For the text-containing cell, return its midpoint in [X, Y] coordinate format. 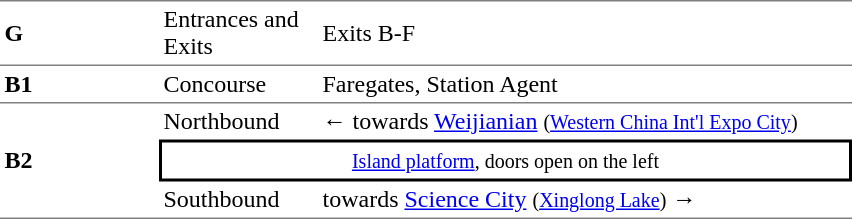
Faregates, Station Agent [585, 85]
Concourse [238, 85]
B1 [80, 85]
Exits B-F [585, 33]
← towards Weijianian (Western China Int'l Expo City) [585, 122]
Northbound [238, 122]
G [80, 33]
Island platform, doors open on the left [506, 161]
Entrances and Exits [238, 33]
